Find where the given text appears and provide that cell's center as [x, y] coordinate. 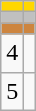
4 [12, 53]
5 [12, 91]
